Identify which cell holds the provided text, then report its [X, Y] central coordinate. 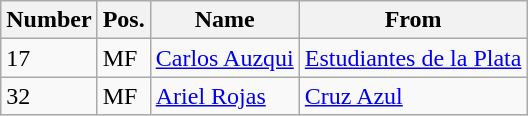
Name [224, 20]
Ariel Rojas [224, 96]
Pos. [124, 20]
Estudiantes de la Plata [413, 58]
Carlos Auzqui [224, 58]
17 [49, 58]
Number [49, 20]
Cruz Azul [413, 96]
From [413, 20]
32 [49, 96]
